Detect which cell encompasses the target text, then output its [X, Y] center coordinate. 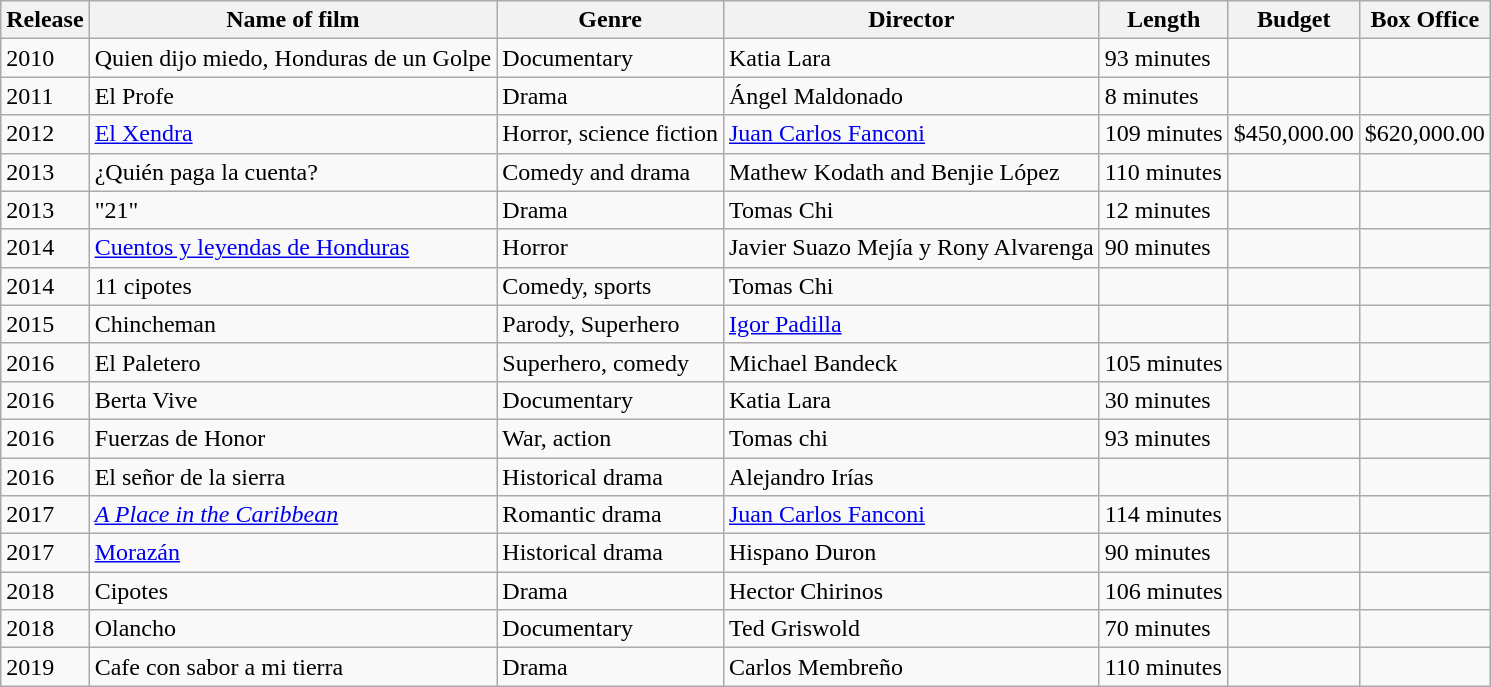
War, action [610, 438]
Budget [1294, 20]
¿Quién paga la cuenta? [293, 172]
Hector Chirinos [911, 591]
Morazán [293, 553]
2011 [45, 96]
"21" [293, 210]
$450,000.00 [1294, 134]
El Paletero [293, 362]
Director [911, 20]
Igor Padilla [911, 324]
Cipotes [293, 591]
Tomas chi [911, 438]
11 cipotes [293, 286]
Mathew Kodath and Benjie López [911, 172]
$620,000.00 [1424, 134]
Comedy and drama [610, 172]
109 minutes [1164, 134]
Parody, Superhero [610, 324]
2010 [45, 58]
Fuerzas de Honor [293, 438]
Chincheman [293, 324]
A Place in the Caribbean [293, 515]
114 minutes [1164, 515]
Carlos Membreño [911, 667]
Superhero, comedy [610, 362]
El señor de la sierra [293, 477]
70 minutes [1164, 629]
Alejandro Irías [911, 477]
Romantic drama [610, 515]
Release [45, 20]
2015 [45, 324]
Javier Suazo Mejía y Rony Alvarenga [911, 248]
106 minutes [1164, 591]
Quien dijo miedo, Honduras de un Golpe [293, 58]
Horror [610, 248]
Cuentos y leyendas de Honduras [293, 248]
El Xendra [293, 134]
Comedy, sports [610, 286]
Ted Griswold [911, 629]
105 minutes [1164, 362]
Name of film [293, 20]
Genre [610, 20]
Olancho [293, 629]
2012 [45, 134]
2019 [45, 667]
Ángel Maldonado [911, 96]
8 minutes [1164, 96]
Cafe con sabor a mi tierra [293, 667]
El Profe [293, 96]
Michael Bandeck [911, 362]
Length [1164, 20]
30 minutes [1164, 400]
Horror, science fiction [610, 134]
Berta Vive [293, 400]
Box Office [1424, 20]
12 minutes [1164, 210]
Hispano Duron [911, 553]
